Return [x, y] of the center of cell containing provided text 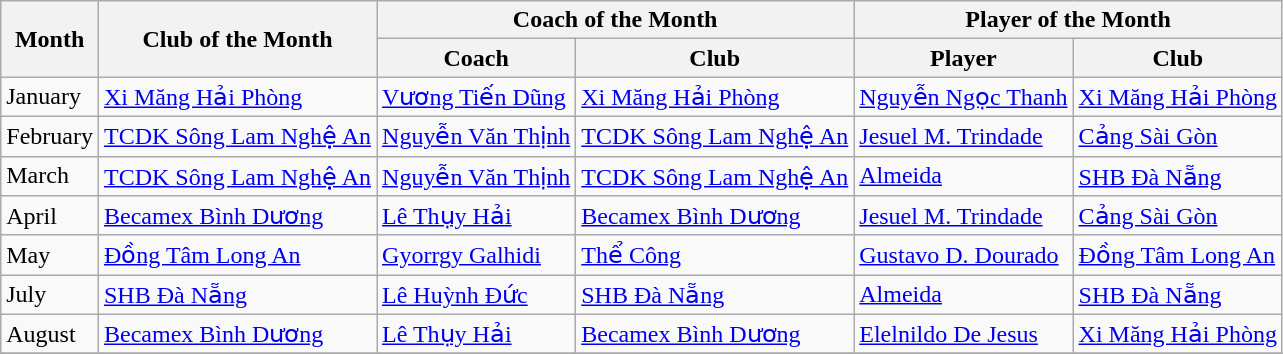
Month [50, 39]
March [50, 176]
Thể Công [715, 255]
January [50, 97]
Player [964, 58]
Nguyễn Ngọc Thanh [964, 97]
April [50, 216]
Gustavo D. Dourado [964, 255]
February [50, 136]
Player of the Month [1068, 20]
Coach [476, 58]
Coach of the Month [616, 20]
Club of the Month [237, 39]
Elelnildo De Jesus [964, 334]
August [50, 334]
May [50, 255]
July [50, 295]
Lê Huỳnh Đức [476, 295]
Vương Tiến Dũng [476, 97]
Gyorrgy Galhidi [476, 255]
